Return the (x, y) coordinate for the center point of the cell that contains the specified text.  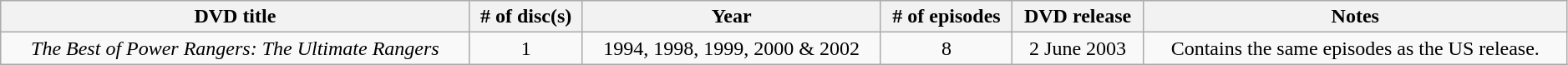
1994, 1998, 1999, 2000 & 2002 (732, 48)
Notes (1355, 17)
DVD release (1078, 17)
Year (732, 17)
1 (526, 48)
# of disc(s) (526, 17)
DVD title (236, 17)
8 (946, 48)
The Best of Power Rangers: The Ultimate Rangers (236, 48)
# of episodes (946, 17)
Contains the same episodes as the US release. (1355, 48)
2 June 2003 (1078, 48)
